Detect which cell encompasses the target text, then output its (x, y) center coordinate. 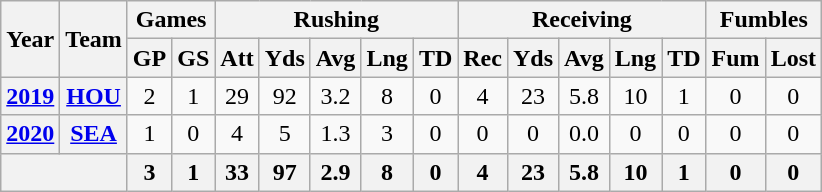
HOU (94, 96)
Team (94, 39)
SEA (94, 134)
Fumbles (764, 20)
Games (170, 20)
2020 (30, 134)
Year (30, 39)
2019 (30, 96)
Receiving (582, 20)
GS (194, 58)
5 (284, 134)
2.9 (336, 172)
3.2 (336, 96)
1.3 (336, 134)
29 (237, 96)
Att (237, 58)
0.0 (584, 134)
97 (284, 172)
Lost (793, 58)
Rec (483, 58)
Rushing (336, 20)
2 (149, 96)
33 (237, 172)
GP (149, 58)
92 (284, 96)
Fum (736, 58)
